From the cell containing the given text, extract its center point as (x, y) coordinate. 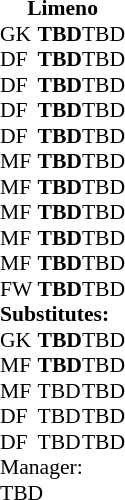
Substitutes: (62, 314)
FW (19, 288)
Manager: (62, 467)
